Identify which cell holds the provided text, then report its [x, y] central coordinate. 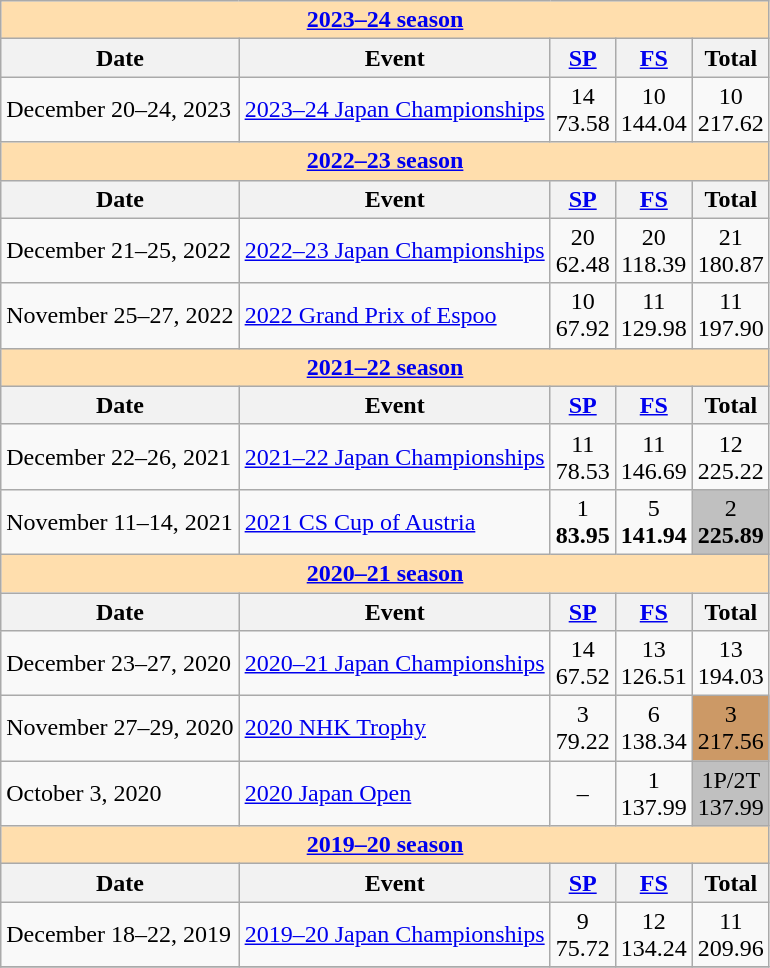
1 137.99 [654, 794]
20 62.48 [582, 250]
11 197.90 [730, 316]
12 225.22 [730, 456]
2020 NHK Trophy [394, 728]
10 217.62 [730, 110]
2023–24 season [386, 20]
2021 CS Cup of Austria [394, 522]
10 67.92 [582, 316]
14 73.58 [582, 110]
December 18–22, 2019 [120, 934]
13 126.51 [654, 664]
2019–20 season [386, 845]
12 134.24 [654, 934]
2020–21 Japan Championships [394, 664]
December 23–27, 2020 [120, 664]
1P/2T 137.99 [730, 794]
October 3, 2020 [120, 794]
13 194.03 [730, 664]
11 146.69 [654, 456]
– [582, 794]
2019–20 Japan Championships [394, 934]
2020 Japan Open [394, 794]
11 129.98 [654, 316]
2022–23 season [386, 161]
December 21–25, 2022 [120, 250]
11 209.96 [730, 934]
1 83.95 [582, 522]
December 20–24, 2023 [120, 110]
21 180.87 [730, 250]
November 27–29, 2020 [120, 728]
2023–24 Japan Championships [394, 110]
3 79.22 [582, 728]
20 118.39 [654, 250]
2 225.89 [730, 522]
2021–22 season [386, 367]
2022 Grand Prix of Espoo [394, 316]
2020–21 season [386, 573]
5 141.94 [654, 522]
10 144.04 [654, 110]
6 138.34 [654, 728]
14 67.52 [582, 664]
2021–22 Japan Championships [394, 456]
11 78.53 [582, 456]
November 25–27, 2022 [120, 316]
2022–23 Japan Championships [394, 250]
9 75.72 [582, 934]
3 217.56 [730, 728]
November 11–14, 2021 [120, 522]
December 22–26, 2021 [120, 456]
